Extract the (X, Y) coordinate from the center of the cell holding the provided text.  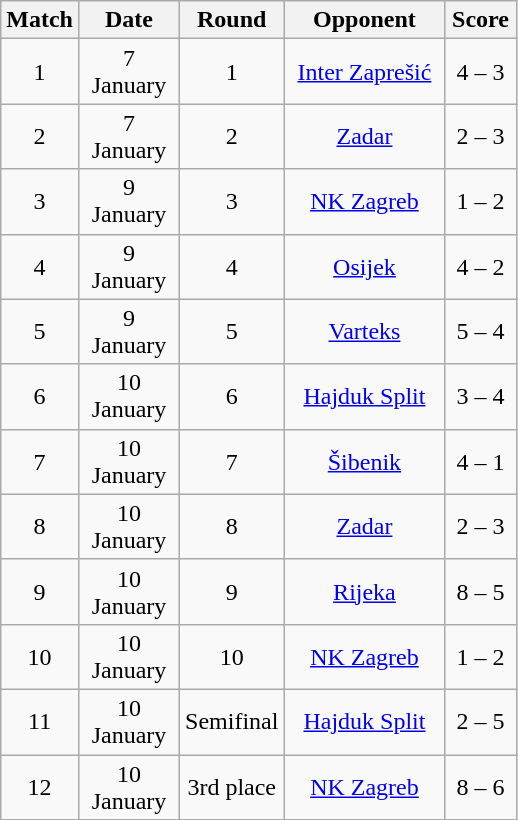
4 – 1 (480, 462)
5 – 4 (480, 332)
Inter Zaprešić (364, 72)
Varteks (364, 332)
8 – 5 (480, 592)
Round (232, 20)
12 (40, 786)
2 – 5 (480, 722)
4 – 3 (480, 72)
11 (40, 722)
Semifinal (232, 722)
Rijeka (364, 592)
Opponent (364, 20)
Match (40, 20)
Score (480, 20)
3 – 4 (480, 396)
Date (128, 20)
4 – 2 (480, 266)
8 – 6 (480, 786)
3rd place (232, 786)
Šibenik (364, 462)
Osijek (364, 266)
